Provide the (x, y) coordinate of the cell's center where the given text is located.  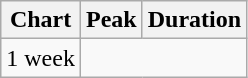
Duration (194, 20)
1 week (41, 58)
Chart (41, 20)
Peak (111, 20)
